Output the (x, y) coordinate of the center of the cell containing the given text.  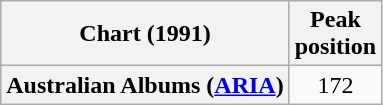
Australian Albums (ARIA) (145, 85)
Peakposition (335, 34)
Chart (1991) (145, 34)
172 (335, 85)
